From the cell containing the given text, extract its center point as (X, Y) coordinate. 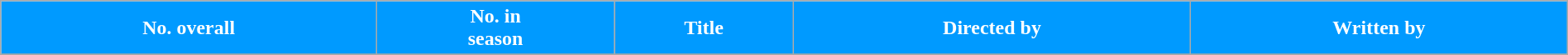
No. overall (189, 28)
No. inseason (495, 28)
Written by (1379, 28)
Directed by (992, 28)
Title (705, 28)
